Return the (x, y) coordinate for the center point of the cell that contains the specified text.  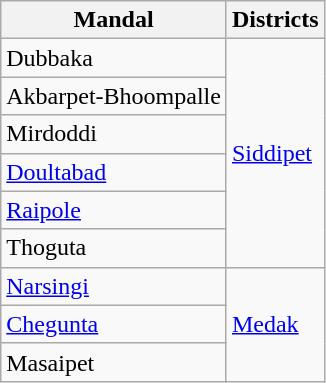
Siddipet (275, 153)
Medak (275, 324)
Districts (275, 20)
Chegunta (114, 324)
Doultabad (114, 172)
Akbarpet-Bhoompalle (114, 96)
Masaipet (114, 362)
Thoguta (114, 248)
Raipole (114, 210)
Mandal (114, 20)
Mirdoddi (114, 134)
Narsingi (114, 286)
Dubbaka (114, 58)
